Return the (x, y) coordinate for the center point of the cell that contains the specified text.  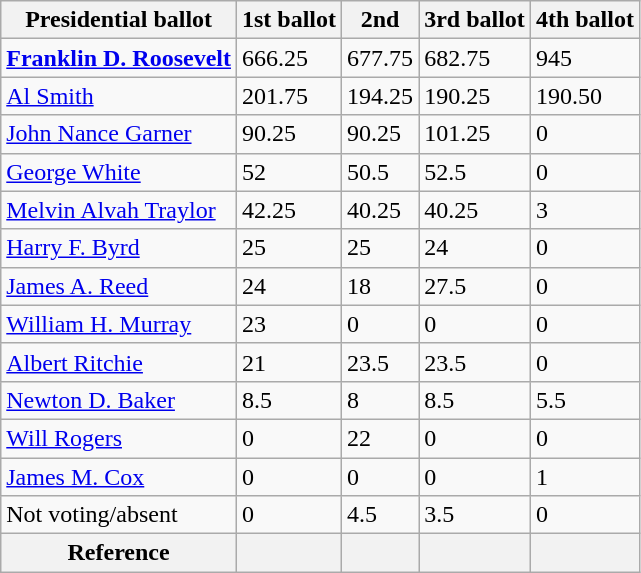
1 (584, 477)
James M. Cox (119, 477)
682.75 (475, 58)
52 (288, 172)
190.25 (475, 96)
Presidential ballot (119, 20)
4.5 (380, 515)
27.5 (475, 286)
3rd ballot (475, 20)
Harry F. Byrd (119, 248)
18 (380, 286)
William H. Murray (119, 324)
42.25 (288, 210)
201.75 (288, 96)
Franklin D. Roosevelt (119, 58)
Will Rogers (119, 438)
Albert Ritchie (119, 362)
22 (380, 438)
1st ballot (288, 20)
Newton D. Baker (119, 400)
3.5 (475, 515)
677.75 (380, 58)
945 (584, 58)
3 (584, 210)
52.5 (475, 172)
Al Smith (119, 96)
Melvin Alvah Traylor (119, 210)
2nd (380, 20)
101.25 (475, 134)
8 (380, 400)
John Nance Garner (119, 134)
Not voting/absent (119, 515)
50.5 (380, 172)
George White (119, 172)
4th ballot (584, 20)
190.50 (584, 96)
5.5 (584, 400)
James A. Reed (119, 286)
666.25 (288, 58)
23 (288, 324)
194.25 (380, 96)
Reference (119, 553)
21 (288, 362)
